Provide the (x, y) coordinate of the cell's center where the given text is located.  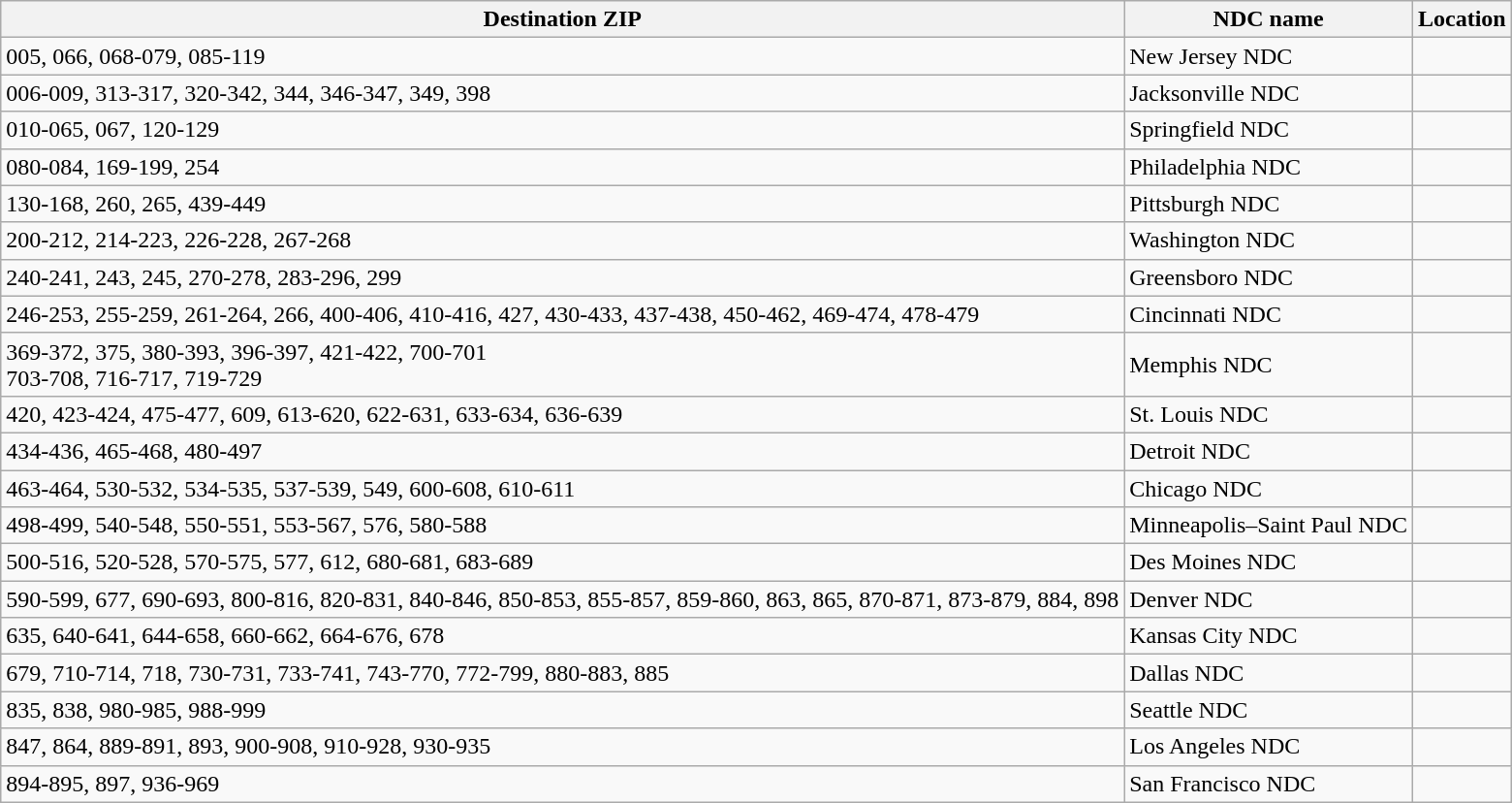
434-436, 465-468, 480-497 (562, 451)
Springfield NDC (1269, 130)
Jacksonville NDC (1269, 93)
246-253, 255-259, 261-264, 266, 400-406, 410-416, 427, 430-433, 437-438, 450-462, 469-474, 478-479 (562, 314)
NDC name (1269, 19)
Cincinnati NDC (1269, 314)
Des Moines NDC (1269, 562)
Philadelphia NDC (1269, 167)
Destination ZIP (562, 19)
498-499, 540-548, 550-551, 553-567, 576, 580-588 (562, 526)
Detroit NDC (1269, 451)
130-168, 260, 265, 439-449 (562, 204)
006-009, 313-317, 320-342, 344, 346-347, 349, 398 (562, 93)
Greensboro NDC (1269, 277)
Memphis NDC (1269, 365)
894-895, 897, 936-969 (562, 784)
Seattle NDC (1269, 710)
Chicago NDC (1269, 488)
Minneapolis–Saint Paul NDC (1269, 526)
Denver NDC (1269, 599)
420, 423-424, 475-477, 609, 613-620, 622-631, 633-634, 636-639 (562, 414)
240-241, 243, 245, 270-278, 283-296, 299 (562, 277)
Dallas NDC (1269, 673)
New Jersey NDC (1269, 56)
847, 864, 889-891, 893, 900-908, 910-928, 930-935 (562, 747)
005, 066, 068-079, 085-119 (562, 56)
010-065, 067, 120-129 (562, 130)
Location (1462, 19)
590-599, 677, 690-693, 800-816, 820-831, 840-846, 850-853, 855-857, 859-860, 863, 865, 870-871, 873-879, 884, 898 (562, 599)
Los Angeles NDC (1269, 747)
080-084, 169-199, 254 (562, 167)
679, 710-714, 718, 730-731, 733-741, 743-770, 772-799, 880-883, 885 (562, 673)
369-372, 375, 380-393, 396-397, 421-422, 700-701 703-708, 716-717, 719-729 (562, 365)
500-516, 520-528, 570-575, 577, 612, 680-681, 683-689 (562, 562)
Washington NDC (1269, 241)
635, 640-641, 644-658, 660-662, 664-676, 678 (562, 636)
Pittsburgh NDC (1269, 204)
835, 838, 980-985, 988-999 (562, 710)
St. Louis NDC (1269, 414)
Kansas City NDC (1269, 636)
San Francisco NDC (1269, 784)
463-464, 530-532, 534-535, 537-539, 549, 600-608, 610-611 (562, 488)
200-212, 214-223, 226-228, 267-268 (562, 241)
